Identify which cell holds the provided text, then report its (X, Y) central coordinate. 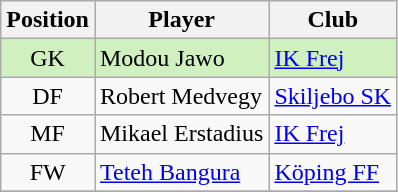
Teteh Bangura (181, 172)
GK (48, 58)
FW (48, 172)
Skiljebo SK (333, 96)
Club (333, 20)
Modou Jawo (181, 58)
MF (48, 134)
Player (181, 20)
Mikael Erstadius (181, 134)
Position (48, 20)
DF (48, 96)
Köping FF (333, 172)
Robert Medvegy (181, 96)
